Locate the cell with the specified text and output its [X, Y] center coordinate. 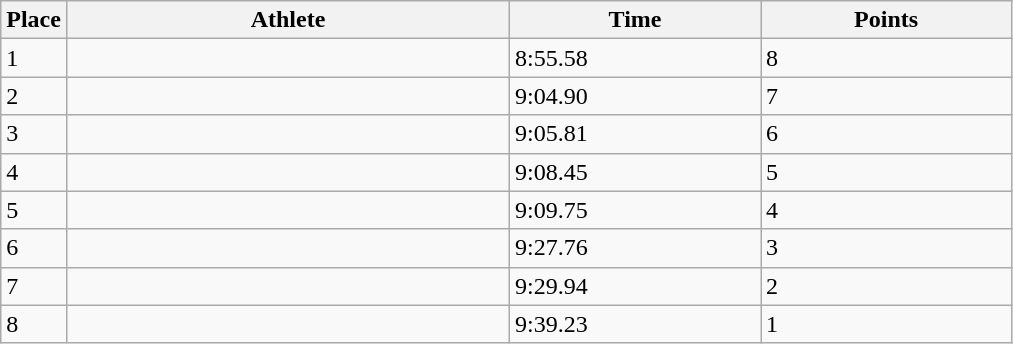
9:09.75 [636, 210]
9:04.90 [636, 96]
9:05.81 [636, 134]
Athlete [288, 20]
9:27.76 [636, 248]
9:08.45 [636, 172]
Points [886, 20]
9:39.23 [636, 324]
8:55.58 [636, 58]
Place [34, 20]
9:29.94 [636, 286]
Time [636, 20]
